Capture the cell that displays the provided text and extract its [X, Y] central coordinate. 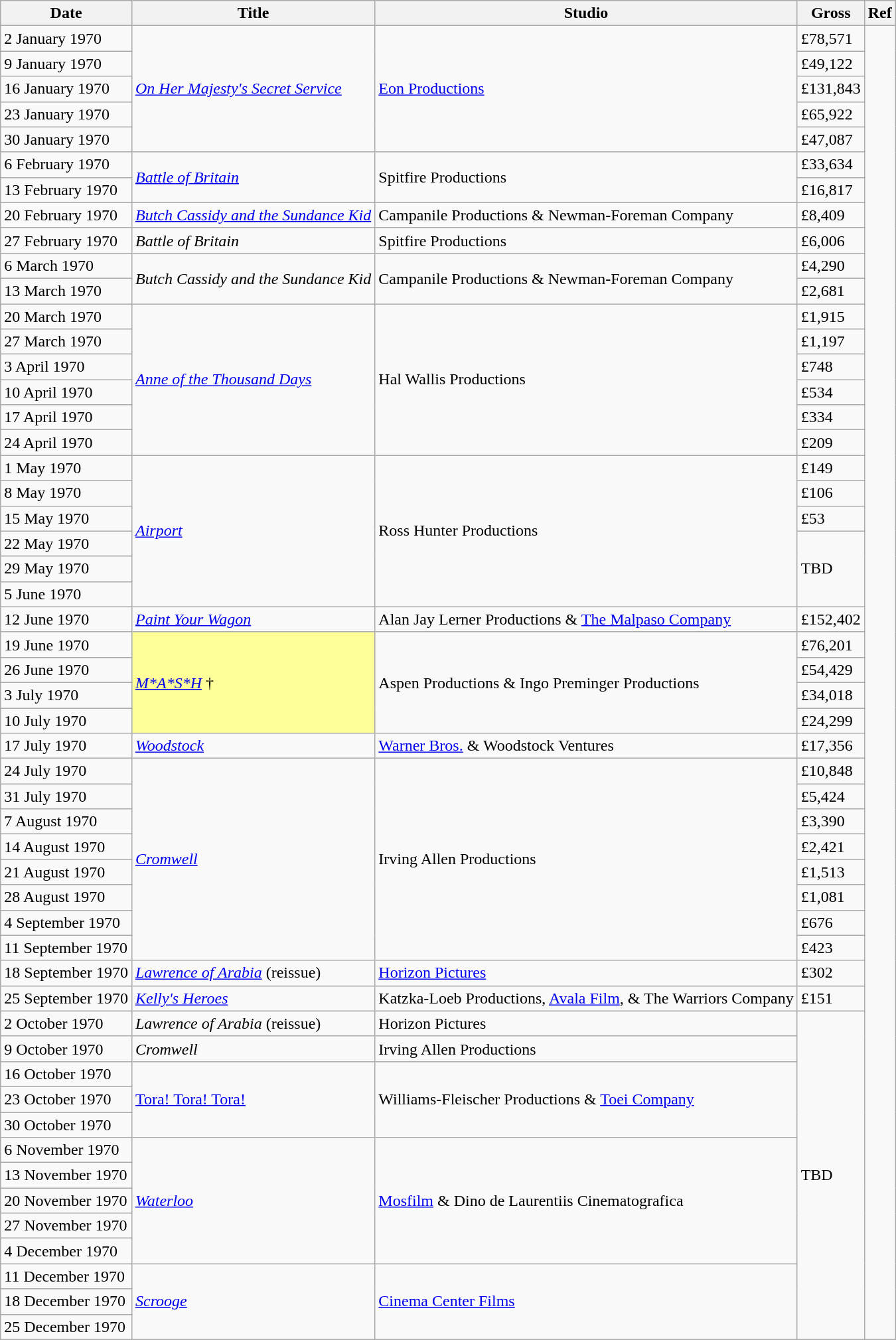
M*A*S*H † [253, 682]
9 January 1970 [66, 64]
£33,634 [831, 165]
Studio [586, 13]
Scrooge [253, 1302]
Ross Hunter Productions [586, 531]
22 May 1970 [66, 544]
31 July 1970 [66, 796]
£8,409 [831, 215]
£209 [831, 443]
£302 [831, 973]
£1,081 [831, 897]
Anne of the Thousand Days [253, 380]
15 May 1970 [66, 518]
Eon Productions [586, 89]
£76,201 [831, 644]
2 January 1970 [66, 38]
Hal Wallis Productions [586, 380]
5 June 1970 [66, 594]
8 May 1970 [66, 493]
£53 [831, 518]
19 June 1970 [66, 644]
On Her Majesty's Secret Service [253, 89]
13 November 1970 [66, 1175]
£152,402 [831, 619]
£16,817 [831, 190]
23 January 1970 [66, 114]
Woodstock [253, 746]
£5,424 [831, 796]
11 September 1970 [66, 948]
17 July 1970 [66, 746]
£131,843 [831, 89]
Mosfilm & Dino de Laurentiis Cinematografica [586, 1201]
£24,299 [831, 720]
Airport [253, 531]
6 November 1970 [66, 1150]
Katzka-Loeb Productions, Avala Film, & The Warriors Company [586, 998]
16 October 1970 [66, 1074]
6 March 1970 [66, 265]
13 February 1970 [66, 190]
£2,421 [831, 847]
£17,356 [831, 746]
24 July 1970 [66, 771]
16 January 1970 [66, 89]
£106 [831, 493]
Aspen Productions & Ingo Preminger Productions [586, 682]
£151 [831, 998]
13 March 1970 [66, 291]
£1,915 [831, 317]
20 March 1970 [66, 317]
27 February 1970 [66, 240]
Date [66, 13]
£49,122 [831, 64]
25 September 1970 [66, 998]
18 September 1970 [66, 973]
28 August 1970 [66, 897]
£54,429 [831, 670]
£47,087 [831, 139]
24 April 1970 [66, 443]
26 June 1970 [66, 670]
3 July 1970 [66, 695]
£149 [831, 468]
£10,848 [831, 771]
Title [253, 13]
£423 [831, 948]
10 July 1970 [66, 720]
11 December 1970 [66, 1276]
£34,018 [831, 695]
Cinema Center Films [586, 1302]
17 April 1970 [66, 417]
27 November 1970 [66, 1226]
£748 [831, 367]
4 September 1970 [66, 923]
£334 [831, 417]
23 October 1970 [66, 1099]
25 December 1970 [66, 1327]
14 August 1970 [66, 847]
3 April 1970 [66, 367]
18 December 1970 [66, 1302]
Alan Jay Lerner Productions & The Malpaso Company [586, 619]
Tora! Tora! Tora! [253, 1099]
Williams-Fleischer Productions & Toei Company [586, 1099]
£1,513 [831, 872]
9 October 1970 [66, 1049]
30 October 1970 [66, 1125]
Waterloo [253, 1201]
Gross [831, 13]
1 May 1970 [66, 468]
30 January 1970 [66, 139]
29 May 1970 [66, 569]
20 February 1970 [66, 215]
2 October 1970 [66, 1023]
20 November 1970 [66, 1201]
7 August 1970 [66, 822]
4 December 1970 [66, 1251]
£1,197 [831, 342]
£78,571 [831, 38]
Ref [880, 13]
£4,290 [831, 265]
£534 [831, 392]
12 June 1970 [66, 619]
Warner Bros. & Woodstock Ventures [586, 746]
£6,006 [831, 240]
Kelly's Heroes [253, 998]
£676 [831, 923]
27 March 1970 [66, 342]
£2,681 [831, 291]
10 April 1970 [66, 392]
£3,390 [831, 822]
Paint Your Wagon [253, 619]
21 August 1970 [66, 872]
6 February 1970 [66, 165]
£65,922 [831, 114]
